Capture the cell that displays the provided text and extract its [x, y] central coordinate. 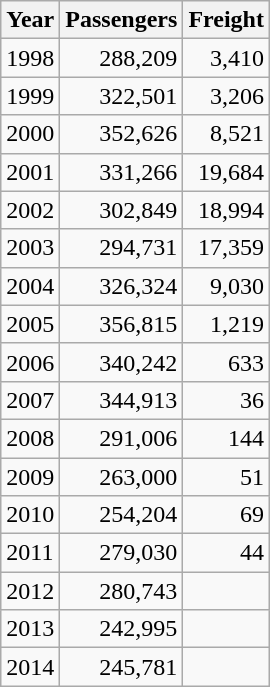
3,206 [226, 96]
2008 [30, 438]
302,849 [122, 210]
263,000 [122, 477]
8,521 [226, 134]
3,410 [226, 58]
294,731 [122, 248]
2001 [30, 172]
2000 [30, 134]
633 [226, 362]
2003 [30, 248]
51 [226, 477]
44 [226, 553]
2014 [30, 667]
9,030 [226, 286]
2004 [30, 286]
254,204 [122, 515]
245,781 [122, 667]
144 [226, 438]
17,359 [226, 248]
36 [226, 400]
352,626 [122, 134]
280,743 [122, 591]
Passengers [122, 20]
2002 [30, 210]
326,324 [122, 286]
2007 [30, 400]
356,815 [122, 324]
2006 [30, 362]
2012 [30, 591]
279,030 [122, 553]
1,219 [226, 324]
Freight [226, 20]
2010 [30, 515]
340,242 [122, 362]
2013 [30, 629]
18,994 [226, 210]
288,209 [122, 58]
322,501 [122, 96]
2005 [30, 324]
331,266 [122, 172]
344,913 [122, 400]
1998 [30, 58]
291,006 [122, 438]
242,995 [122, 629]
2009 [30, 477]
69 [226, 515]
2011 [30, 553]
19,684 [226, 172]
1999 [30, 96]
Year [30, 20]
